Output the (x, y) coordinate of the center of the cell containing the given text.  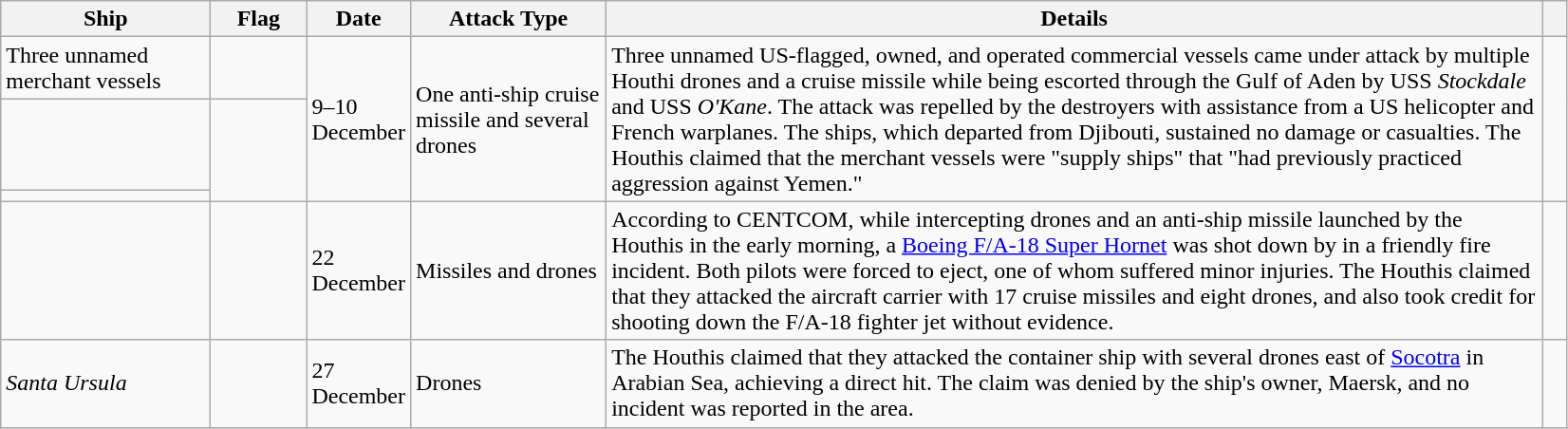
Date (359, 19)
Three unnamed merchant vessels (106, 68)
9–10 December (359, 120)
22 December (359, 270)
Details (1074, 19)
Drones (509, 383)
One anti-ship cruise missile and several drones (509, 120)
27 December (359, 383)
Flag (258, 19)
Attack Type (509, 19)
Ship (106, 19)
Missiles and drones (509, 270)
Santa Ursula (106, 383)
